Provide the (x, y) coordinate of the cell's center where the given text is located.  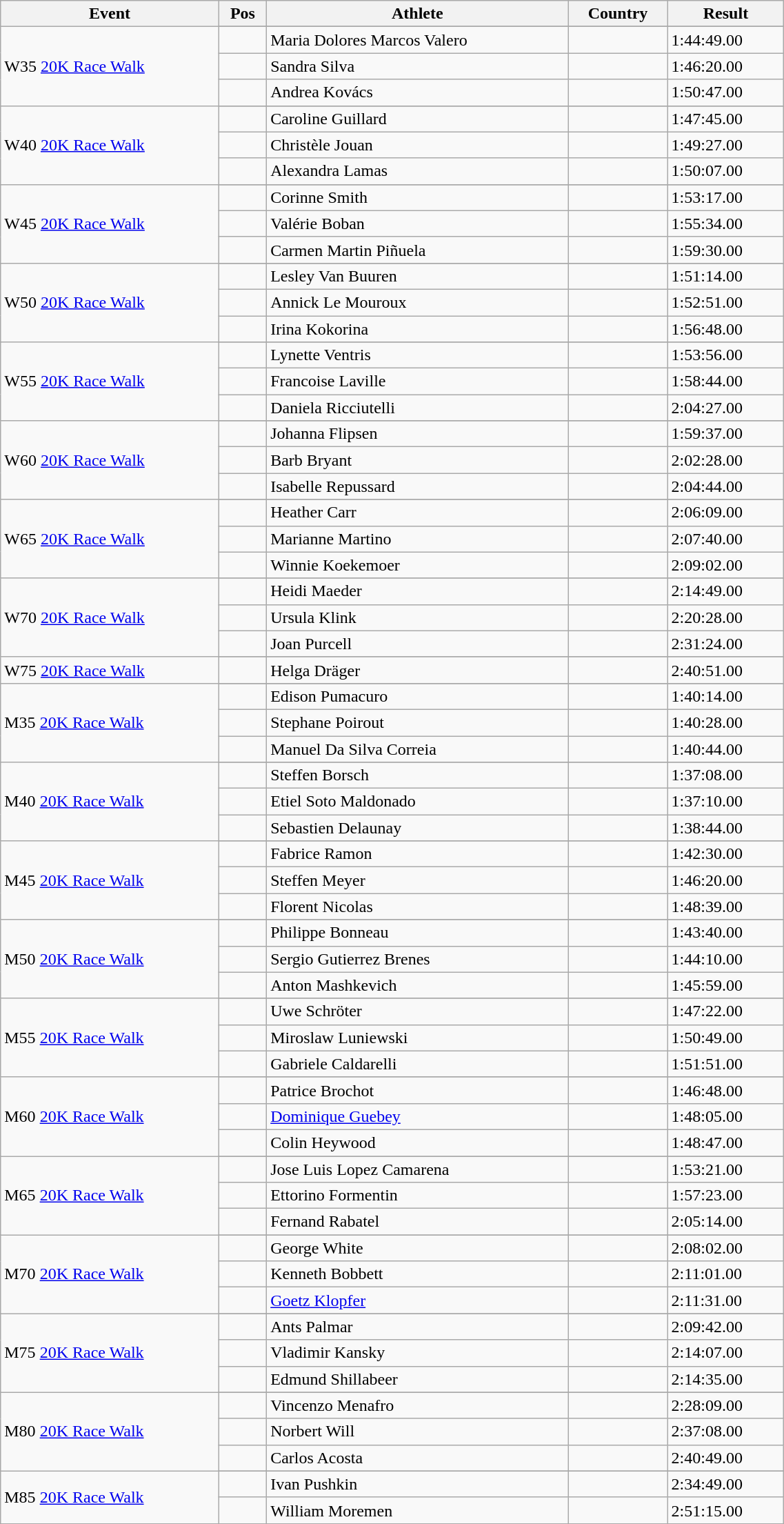
W65 20K Race Walk (110, 539)
Fernand Rabatel (418, 1222)
Andrea Kovács (418, 92)
Ivan Pushkin (418, 1484)
1:42:30.00 (725, 854)
1:37:10.00 (725, 802)
2:09:02.00 (725, 565)
Heather Carr (418, 513)
1:48:39.00 (725, 907)
M80 20K Race Walk (110, 1432)
1:49:27.00 (725, 145)
Francoise Laville (418, 382)
Lesley Van Buuren (418, 276)
Carlos Acosta (418, 1458)
Jose Luis Lopez Camarena (418, 1169)
Irina Kokorina (418, 329)
2:14:07.00 (725, 1353)
W50 20K Race Walk (110, 302)
2:08:02.00 (725, 1248)
1:53:17.00 (725, 197)
W45 20K Race Walk (110, 224)
2:51:15.00 (725, 1510)
1:57:23.00 (725, 1196)
Caroline Guillard (418, 119)
Gabriele Caldarelli (418, 1064)
2:20:28.00 (725, 617)
Goetz Klopfer (418, 1300)
1:37:08.00 (725, 775)
Heidi Maeder (418, 591)
M70 20K Race Walk (110, 1274)
Maria Dolores Marcos Valero (418, 40)
1:47:45.00 (725, 119)
2:37:08.00 (725, 1432)
1:46:48.00 (725, 1090)
W70 20K Race Walk (110, 617)
Result (725, 14)
Carmen Martin Piñuela (418, 250)
Fabrice Ramon (418, 854)
1:51:51.00 (725, 1064)
Steffen Meyer (418, 880)
Pos (243, 14)
Ettorino Formentin (418, 1196)
2:11:31.00 (725, 1300)
W75 20K Race Walk (110, 670)
Colin Heywood (418, 1142)
Ursula Klink (418, 617)
W35 20K Race Walk (110, 66)
Christèle Jouan (418, 145)
Corinne Smith (418, 197)
Vincenzo Menafro (418, 1405)
1:53:56.00 (725, 355)
Lynette Ventris (418, 355)
Marianne Martino (418, 539)
1:40:44.00 (725, 749)
Sandra Silva (418, 66)
Isabelle Repussard (418, 486)
1:48:05.00 (725, 1116)
Edmund Shillabeer (418, 1379)
1:47:22.00 (725, 1011)
1:55:34.00 (725, 224)
Barb Bryant (418, 460)
Winnie Koekemoer (418, 565)
Joan Purcell (418, 644)
M35 20K Race Walk (110, 722)
2:09:42.00 (725, 1327)
W40 20K Race Walk (110, 145)
W55 20K Race Walk (110, 382)
1:59:37.00 (725, 434)
2:14:49.00 (725, 591)
Etiel Soto Maldonado (418, 802)
2:40:49.00 (725, 1458)
Valérie Boban (418, 224)
Johanna Flipsen (418, 434)
W60 20K Race Walk (110, 460)
Country (618, 14)
1:59:30.00 (725, 250)
Kenneth Bobbett (418, 1274)
1:44:49.00 (725, 40)
1:40:28.00 (725, 722)
Vladimir Kansky (418, 1353)
1:56:48.00 (725, 329)
2:31:24.00 (725, 644)
2:04:44.00 (725, 486)
Philippe Bonneau (418, 933)
Event (110, 14)
Norbert Will (418, 1432)
M65 20K Race Walk (110, 1196)
Anton Mashkevich (418, 985)
2:11:01.00 (725, 1274)
Helga Dräger (418, 670)
1:50:47.00 (725, 92)
2:34:49.00 (725, 1484)
1:50:07.00 (725, 171)
M75 20K Race Walk (110, 1353)
Stephane Poirout (418, 722)
1:48:47.00 (725, 1142)
1:50:49.00 (725, 1038)
M40 20K Race Walk (110, 802)
Athlete (418, 14)
Manuel Da Silva Correia (418, 749)
Steffen Borsch (418, 775)
2:02:28.00 (725, 460)
1:45:59.00 (725, 985)
2:06:09.00 (725, 513)
Edison Pumacuro (418, 696)
M55 20K Race Walk (110, 1038)
George White (418, 1248)
Patrice Brochot (418, 1090)
2:28:09.00 (725, 1405)
Dominique Guebey (418, 1116)
Sebastien Delaunay (418, 828)
1:51:14.00 (725, 276)
M85 20K Race Walk (110, 1497)
1:43:40.00 (725, 933)
1:38:44.00 (725, 828)
Miroslaw Luniewski (418, 1038)
Sergio Gutierrez Brenes (418, 959)
M60 20K Race Walk (110, 1116)
2:14:35.00 (725, 1379)
Annick Le Mouroux (418, 302)
1:53:21.00 (725, 1169)
2:05:14.00 (725, 1222)
M45 20K Race Walk (110, 880)
2:04:27.00 (725, 408)
Uwe Schröter (418, 1011)
M50 20K Race Walk (110, 959)
1:58:44.00 (725, 382)
Ants Palmar (418, 1327)
Daniela Ricciutelli (418, 408)
William Moremen (418, 1510)
2:07:40.00 (725, 539)
1:40:14.00 (725, 696)
Alexandra Lamas (418, 171)
Florent Nicolas (418, 907)
2:40:51.00 (725, 670)
1:52:51.00 (725, 302)
1:44:10.00 (725, 959)
